Pinpoint the cell where the given text exists, returning its (X, Y) midpoint coordinate. 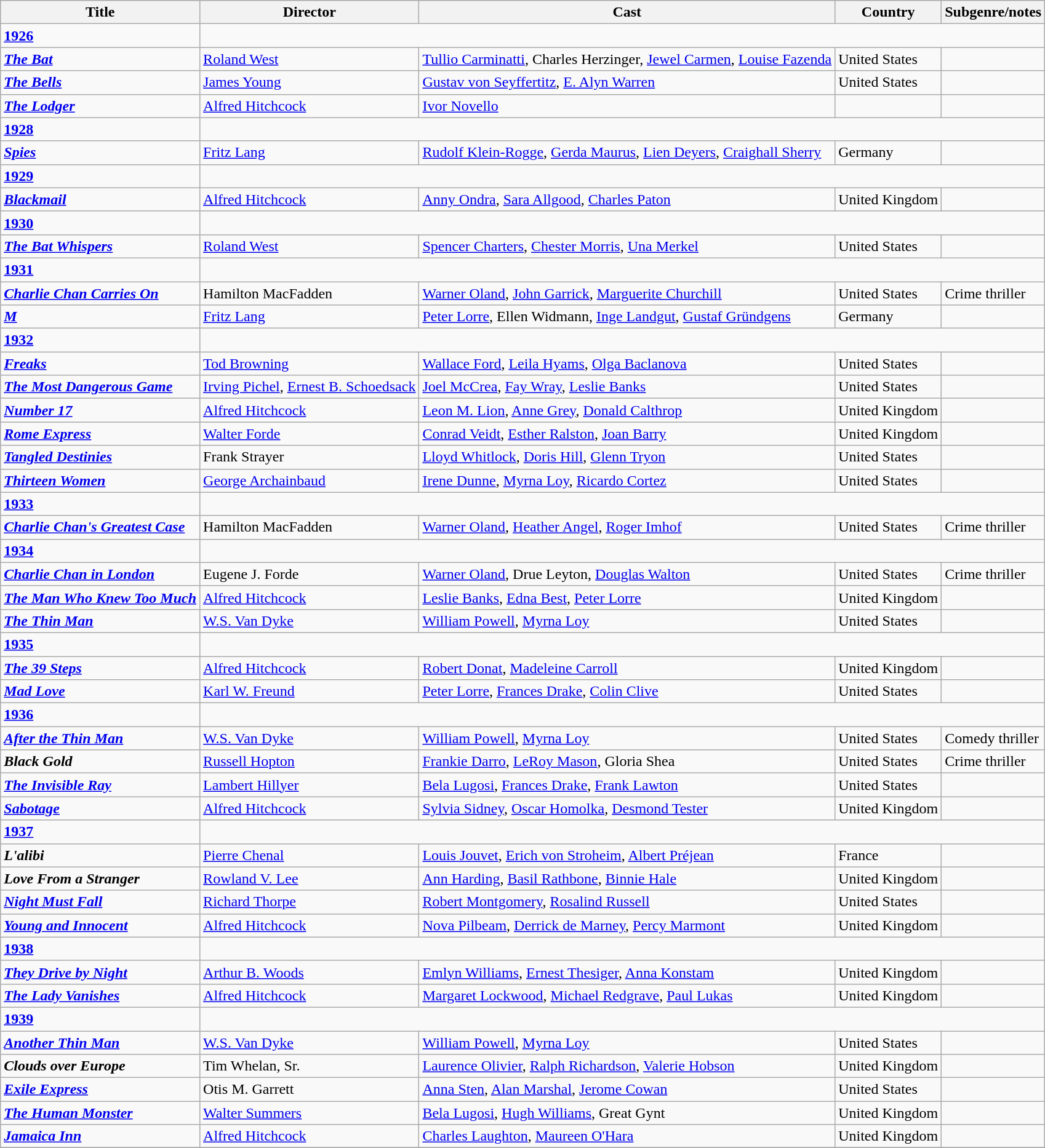
Pierre Chenal (310, 855)
1931 (100, 269)
1935 (100, 644)
1928 (100, 129)
Bela Lugosi, Frances Drake, Frank Lawton (627, 785)
Bela Lugosi, Hugh Williams, Great Gynt (627, 1113)
Otis M. Garrett (310, 1090)
Blackmail (100, 199)
Love From a Stranger (100, 879)
Rudolf Klein-Rogge, Gerda Maurus, Lien Deyers, Craighall Sherry (627, 153)
Country (889, 12)
Charlie Chan Carries On (100, 293)
Walter Forde (310, 434)
Ann Harding, Basil Rathbone, Binnie Hale (627, 879)
Laurence Olivier, Ralph Richardson, Valerie Hobson (627, 1066)
1932 (100, 340)
Clouds over Europe (100, 1066)
Warner Oland, John Garrick, Marguerite Churchill (627, 293)
Number 17 (100, 410)
Ivor Novello (627, 106)
Emlyn Williams, Ernest Thesiger, Anna Konstam (627, 972)
Frank Strayer (310, 457)
France (889, 855)
Russell Hopton (310, 762)
1930 (100, 223)
Lambert Hillyer (310, 785)
1929 (100, 176)
Robert Donat, Madeleine Carroll (627, 668)
Another Thin Man (100, 1043)
Arthur B. Woods (310, 972)
Spies (100, 153)
Anny Ondra, Sara Allgood, Charles Paton (627, 199)
Eugene J. Forde (310, 574)
James Young (310, 82)
They Drive by Night (100, 972)
1939 (100, 1019)
The Man Who Knew Too Much (100, 597)
Richard Thorpe (310, 902)
Tod Browning (310, 364)
Freaks (100, 364)
Wallace Ford, Leila Hyams, Olga Baclanova (627, 364)
Gustav von Seyffertitz, E. Alyn Warren (627, 82)
Director (310, 12)
Jamaica Inn (100, 1136)
1937 (100, 832)
Conrad Veidt, Esther Ralston, Joan Barry (627, 434)
Young and Innocent (100, 925)
Title (100, 12)
The Invisible Ray (100, 785)
Tangled Destinies (100, 457)
Exile Express (100, 1090)
L'alibi (100, 855)
Rome Express (100, 434)
Louis Jouvet, Erich von Stroheim, Albert Préjean (627, 855)
1938 (100, 949)
Cast (627, 12)
Peter Lorre, Ellen Widmann, Inge Landgut, Gustaf Gründgens (627, 317)
Frankie Darro, LeRoy Mason, Gloria Shea (627, 762)
Lloyd Whitlock, Doris Hill, Glenn Tryon (627, 457)
Tim Whelan, Sr. (310, 1066)
The 39 Steps (100, 668)
Anna Sten, Alan Marshal, Jerome Cowan (627, 1090)
1933 (100, 504)
Black Gold (100, 762)
Charlie Chan in London (100, 574)
Warner Oland, Drue Leyton, Douglas Walton (627, 574)
Tullio Carminatti, Charles Herzinger, Jewel Carmen, Louise Fazenda (627, 59)
Leslie Banks, Edna Best, Peter Lorre (627, 597)
Margaret Lockwood, Michael Redgrave, Paul Lukas (627, 995)
The Lodger (100, 106)
The Thin Man (100, 621)
Mad Love (100, 692)
Joel McCrea, Fay Wray, Leslie Banks (627, 387)
Sabotage (100, 808)
Peter Lorre, Frances Drake, Colin Clive (627, 692)
Walter Summers (310, 1113)
After the Thin Man (100, 738)
1936 (100, 715)
Warner Oland, Heather Angel, Roger Imhof (627, 527)
The Bells (100, 82)
Night Must Fall (100, 902)
Karl W. Freund (310, 692)
Leon M. Lion, Anne Grey, Donald Calthrop (627, 410)
1934 (100, 551)
Sylvia Sidney, Oscar Homolka, Desmond Tester (627, 808)
The Bat (100, 59)
Irene Dunne, Myrna Loy, Ricardo Cortez (627, 480)
The Lady Vanishes (100, 995)
The Bat Whispers (100, 246)
Nova Pilbeam, Derrick de Marney, Percy Marmont (627, 925)
Spencer Charters, Chester Morris, Una Merkel (627, 246)
Subgenre/notes (993, 12)
M (100, 317)
George Archainbaud (310, 480)
The Human Monster (100, 1113)
Charles Laughton, Maureen O'Hara (627, 1136)
Thirteen Women (100, 480)
Robert Montgomery, Rosalind Russell (627, 902)
Charlie Chan's Greatest Case (100, 527)
1926 (100, 36)
Irving Pichel, Ernest B. Schoedsack (310, 387)
Rowland V. Lee (310, 879)
The Most Dangerous Game (100, 387)
Comedy thriller (993, 738)
